Search for the cell housing the specified text and yield its (X, Y) center coordinate. 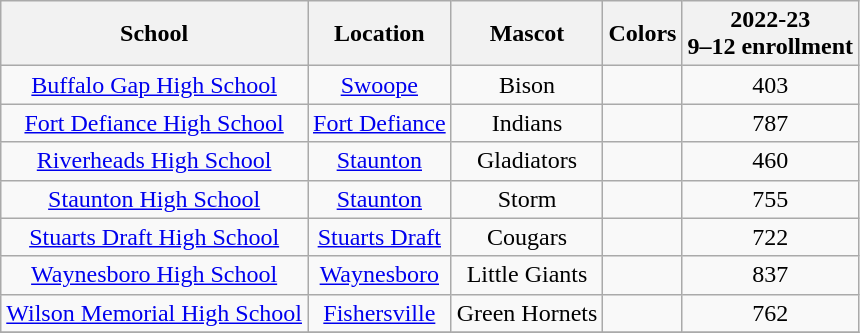
Bison (527, 85)
Little Giants (527, 275)
Colors (642, 34)
Green Hornets (527, 313)
Indians (527, 123)
755 (770, 199)
Location (380, 34)
Cougars (527, 237)
Staunton High School (154, 199)
460 (770, 161)
Swoope (380, 85)
403 (770, 85)
Riverheads High School (154, 161)
762 (770, 313)
Storm (527, 199)
Wilson Memorial High School (154, 313)
Fishersville (380, 313)
837 (770, 275)
Waynesboro High School (154, 275)
Mascot (527, 34)
Fort Defiance High School (154, 123)
Gladiators (527, 161)
Fort Defiance (380, 123)
787 (770, 123)
Waynesboro (380, 275)
Stuarts Draft High School (154, 237)
2022-239–12 enrollment (770, 34)
Stuarts Draft (380, 237)
School (154, 34)
722 (770, 237)
Buffalo Gap High School (154, 85)
